Search for the cell housing the specified text and yield its (x, y) center coordinate. 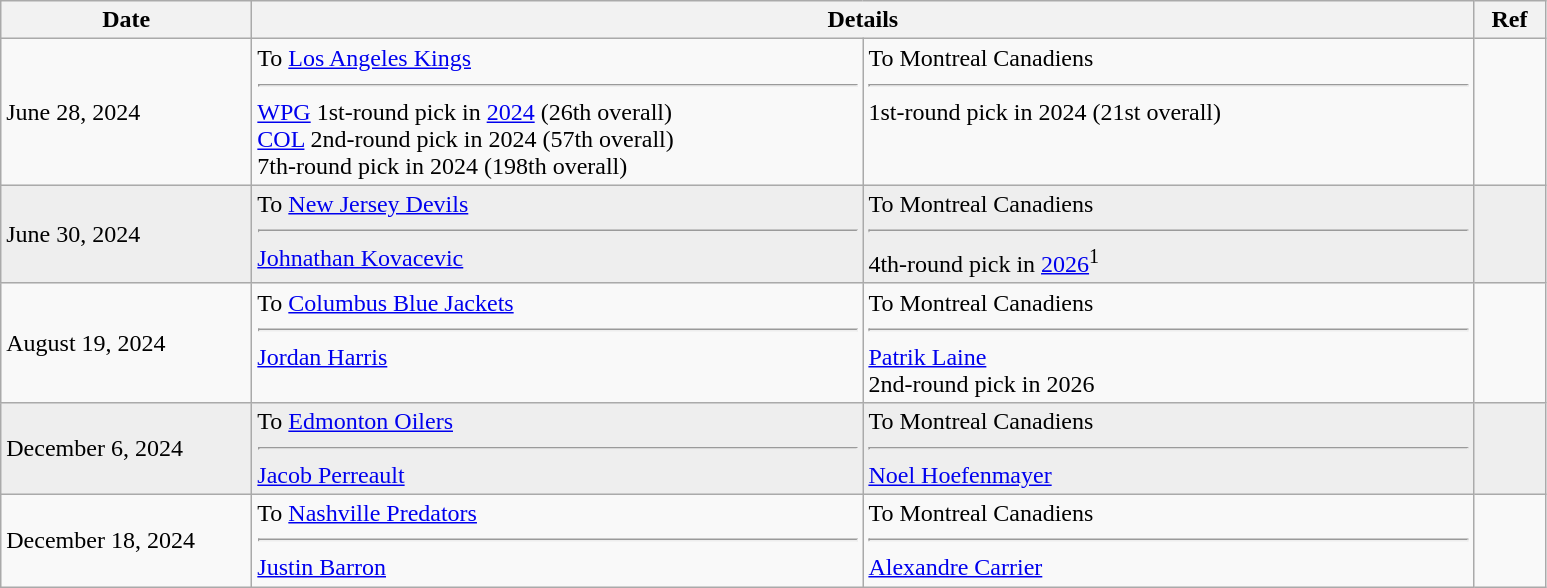
To New Jersey Devils Johnathan Kovacevic (558, 234)
June 30, 2024 (126, 234)
Date (126, 20)
August 19, 2024 (126, 342)
June 28, 2024 (126, 112)
To Edmonton OilersJacob Perreault (558, 448)
To Montreal CanadiensNoel Hoefenmayer (1168, 448)
To Columbus Blue JacketsJordan Harris (558, 342)
December 18, 2024 (126, 541)
To Nashville PredatorsJustin Barron (558, 541)
Details (863, 20)
To Los Angeles KingsWPG 1st-round pick in 2024 (26th overall)COL 2nd-round pick in 2024 (57th overall)7th-round pick in 2024 (198th overall) (558, 112)
Ref (1510, 20)
To Montreal CanadiensPatrik Laine2nd-round pick in 2026 (1168, 342)
To Montreal Canadiens4th-round pick in 20261 (1168, 234)
To Montreal Canadiens1st-round pick in 2024 (21st overall) (1168, 112)
To Montreal CanadiensAlexandre Carrier (1168, 541)
December 6, 2024 (126, 448)
